Search for the cell housing the specified text and yield its [X, Y] center coordinate. 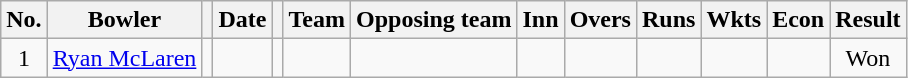
Won [868, 58]
Inn [540, 20]
1 [24, 58]
Bowler [124, 20]
Opposing team [434, 20]
No. [24, 20]
Date [242, 20]
Runs [668, 20]
Wkts [734, 20]
Overs [600, 20]
Result [868, 20]
Ryan McLaren [124, 58]
Team [317, 20]
Econ [798, 20]
